Locate the cell with the specified text and output its [X, Y] center coordinate. 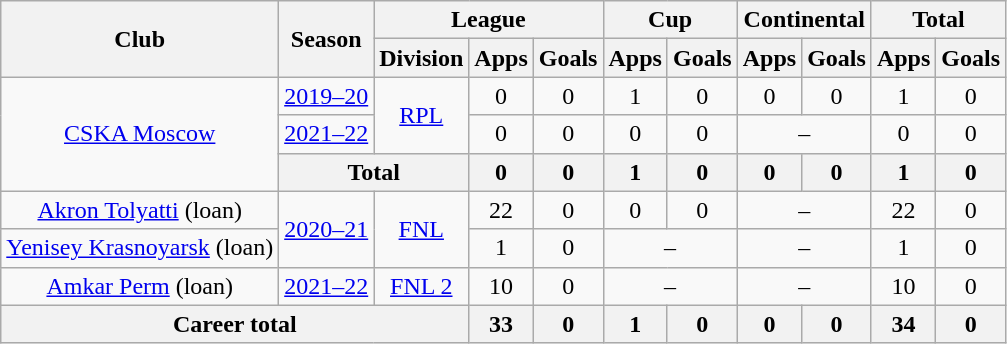
2019–20 [326, 96]
CSKA Moscow [140, 134]
Cup [670, 20]
RPL [422, 115]
Season [326, 39]
Continental [804, 20]
2020–21 [326, 229]
League [488, 20]
Amkar Perm (loan) [140, 286]
33 [501, 324]
FNL 2 [422, 286]
Akron Tolyatti (loan) [140, 210]
Yenisey Krasnoyarsk (loan) [140, 248]
Career total [235, 324]
FNL [422, 229]
Club [140, 39]
Division [422, 58]
34 [903, 324]
